Search for the cell housing the specified text and yield its (x, y) center coordinate. 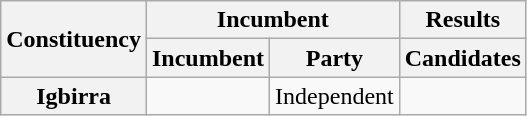
Constituency (74, 39)
Igbirra (74, 96)
Candidates (462, 58)
Independent (335, 96)
Party (335, 58)
Results (462, 20)
